Scan for the cell matching the given text and deliver its [x, y] coordinate at center. 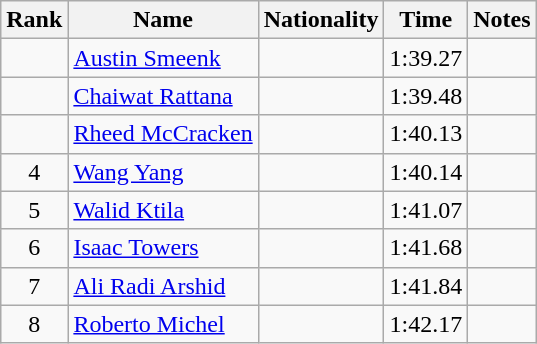
Wang Yang [163, 172]
1:40.14 [426, 172]
1:41.07 [426, 210]
Time [426, 20]
Isaac Towers [163, 248]
4 [34, 172]
1:39.27 [426, 58]
6 [34, 248]
Ali Radi Arshid [163, 286]
Name [163, 20]
Notes [502, 20]
1:42.17 [426, 324]
5 [34, 210]
8 [34, 324]
Nationality [321, 20]
Roberto Michel [163, 324]
1:41.68 [426, 248]
Austin Smeenk [163, 58]
7 [34, 286]
Rheed McCracken [163, 134]
1:41.84 [426, 286]
1:39.48 [426, 96]
Chaiwat Rattana [163, 96]
Rank [34, 20]
Walid Ktila [163, 210]
1:40.13 [426, 134]
